Identify which cell holds the provided text, then report its [x, y] central coordinate. 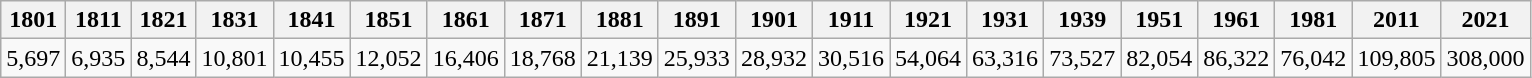
63,316 [1006, 58]
1981 [1314, 20]
30,516 [850, 58]
54,064 [928, 58]
6,935 [98, 58]
2011 [1396, 20]
1901 [774, 20]
12,052 [388, 58]
1931 [1006, 20]
25,933 [696, 58]
73,527 [1082, 58]
1951 [1160, 20]
86,322 [1236, 58]
1811 [98, 20]
1861 [466, 20]
1911 [850, 20]
1801 [34, 20]
1831 [234, 20]
1841 [312, 20]
82,054 [1160, 58]
10,801 [234, 58]
109,805 [1396, 58]
8,544 [164, 58]
1821 [164, 20]
76,042 [1314, 58]
1871 [542, 20]
308,000 [1486, 58]
18,768 [542, 58]
28,932 [774, 58]
1961 [1236, 20]
1939 [1082, 20]
21,139 [620, 58]
10,455 [312, 58]
1921 [928, 20]
1881 [620, 20]
1851 [388, 20]
1891 [696, 20]
2021 [1486, 20]
16,406 [466, 58]
5,697 [34, 58]
